For the text-containing cell, return its midpoint in (x, y) coordinate format. 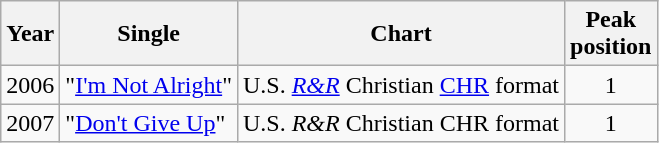
2007 (30, 123)
Peakposition (611, 34)
"Don't Give Up" (149, 123)
Chart (400, 34)
"I'm Not Alright" (149, 85)
Year (30, 34)
2006 (30, 85)
Single (149, 34)
